From the cell containing the given text, extract its center point as [x, y] coordinate. 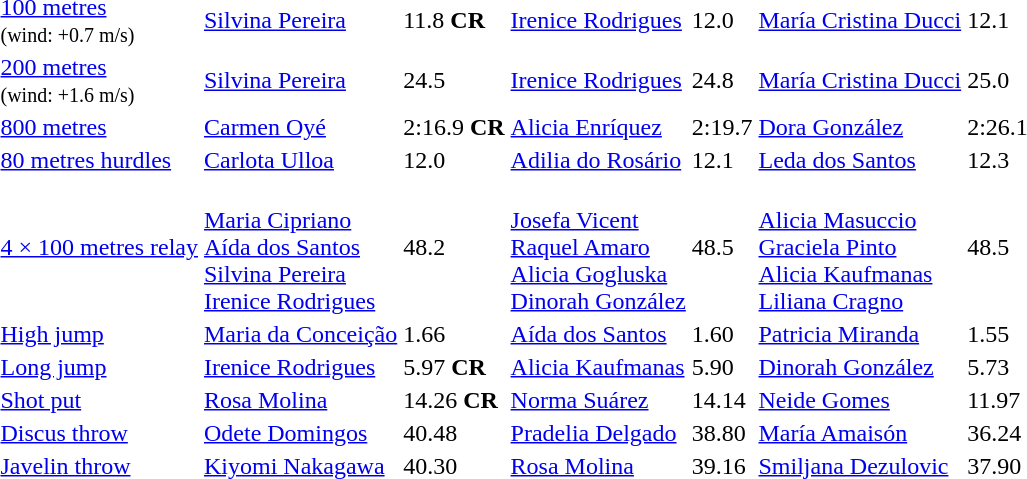
Norma Suárez [598, 400]
Silvina Pereira [300, 80]
Adilia do Rosário [598, 160]
5.97 CR [454, 367]
Dinorah González [860, 367]
Josefa VicentRaquel AmaroAlicia GogluskaDinorah González [598, 247]
Aída dos Santos [598, 334]
Alicia MasuccioGraciela PintoAlicia KaufmanasLiliana Cragno [860, 247]
Patricia Miranda [860, 334]
Pradelia Delgado [598, 433]
Carmen Oyé [300, 127]
2:16.9 CR [454, 127]
14.26 CR [454, 400]
Odete Domingos [300, 433]
1.60 [722, 334]
Neide Gomes [860, 400]
1.66 [454, 334]
2:19.7 [722, 127]
Alicia Enríquez [598, 127]
Maria CiprianoAída dos SantosSilvina PereiraIrenice Rodrigues [300, 247]
48.2 [454, 247]
5.90 [722, 367]
48.5 [722, 247]
María Amaisón [860, 433]
Dora González [860, 127]
24.8 [722, 80]
Maria da Conceição [300, 334]
María Cristina Ducci [860, 80]
Alicia Kaufmanas [598, 367]
24.5 [454, 80]
Rosa Molina [300, 400]
40.48 [454, 433]
12.1 [722, 160]
14.14 [722, 400]
Leda dos Santos [860, 160]
Carlota Ulloa [300, 160]
12.0 [454, 160]
38.80 [722, 433]
